Scan for the cell matching the given text and deliver its [X, Y] coordinate at center. 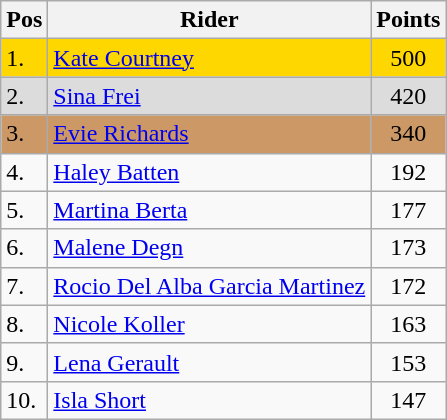
9. [24, 362]
192 [408, 172]
Sina Frei [210, 96]
172 [408, 286]
1. [24, 58]
8. [24, 324]
10. [24, 400]
5. [24, 210]
173 [408, 248]
Points [408, 20]
Kate Courtney [210, 58]
420 [408, 96]
Martina Berta [210, 210]
Rider [210, 20]
153 [408, 362]
147 [408, 400]
163 [408, 324]
Nicole Koller [210, 324]
177 [408, 210]
Lena Gerault [210, 362]
Pos [24, 20]
Rocio Del Alba Garcia Martinez [210, 286]
7. [24, 286]
4. [24, 172]
6. [24, 248]
Evie Richards [210, 134]
Isla Short [210, 400]
Haley Batten [210, 172]
2. [24, 96]
3. [24, 134]
340 [408, 134]
Malene Degn [210, 248]
500 [408, 58]
